Provide the (x, y) coordinate of the cell's center where the given text is located.  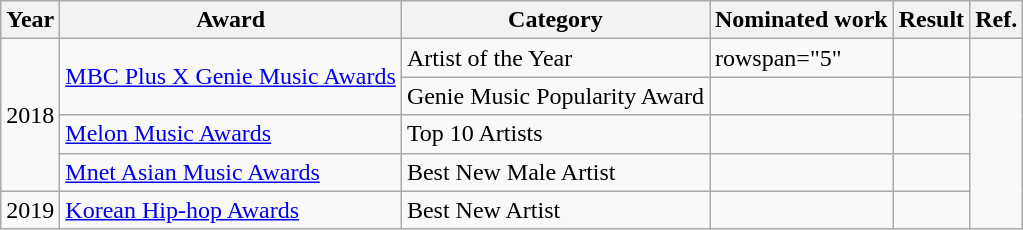
rowspan="5" (802, 58)
Genie Music Popularity Award (555, 96)
Artist of the Year (555, 58)
Best New Artist (555, 210)
MBC Plus X Genie Music Awards (231, 77)
Top 10 Artists (555, 134)
Result (931, 20)
Award (231, 20)
Ref. (996, 20)
Category (555, 20)
2019 (30, 210)
Nominated work (802, 20)
Year (30, 20)
Melon Music Awards (231, 134)
Korean Hip-hop Awards (231, 210)
Mnet Asian Music Awards (231, 172)
Best New Male Artist (555, 172)
2018 (30, 115)
